Pinpoint the cell where the given text exists, returning its (x, y) midpoint coordinate. 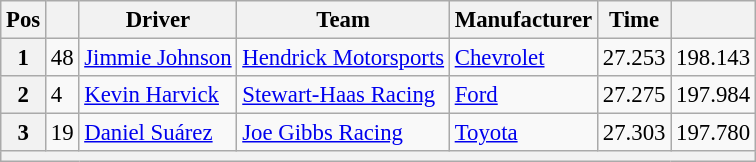
Driver (158, 20)
1 (24, 58)
198.143 (714, 58)
Pos (24, 20)
Ford (523, 95)
19 (62, 133)
27.275 (634, 95)
Stewart-Haas Racing (343, 95)
Daniel Suárez (158, 133)
Joe Gibbs Racing (343, 133)
2 (24, 95)
3 (24, 133)
Hendrick Motorsports (343, 58)
197.780 (714, 133)
Team (343, 20)
Toyota (523, 133)
27.253 (634, 58)
Time (634, 20)
Kevin Harvick (158, 95)
197.984 (714, 95)
Manufacturer (523, 20)
Jimmie Johnson (158, 58)
4 (62, 95)
27.303 (634, 133)
Chevrolet (523, 58)
48 (62, 58)
